Scan for the cell matching the given text and deliver its (X, Y) coordinate at center. 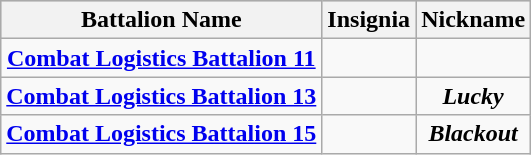
Blackout (474, 134)
Combat Logistics Battalion 15 (162, 134)
Nickname (474, 20)
Lucky (474, 96)
Combat Logistics Battalion 13 (162, 96)
Insignia (369, 20)
Battalion Name (162, 20)
Combat Logistics Battalion 11 (162, 58)
